Provide the [x, y] coordinate of the cell's center where the given text is located.  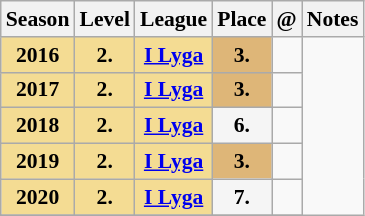
Place [242, 19]
2017 [38, 90]
2020 [38, 197]
7. [242, 197]
2019 [38, 162]
2016 [38, 55]
6. [242, 126]
Notes [333, 19]
@ [287, 19]
2018 [38, 126]
League [174, 19]
Level [104, 19]
Season [38, 19]
